Extract the (x, y) coordinate from the center of the cell holding the provided text.  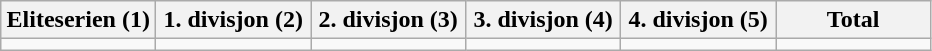
4. divisjon (5) (698, 20)
Eliteserien (1) (78, 20)
3. divisjon (4) (544, 20)
1. divisjon (2) (234, 20)
2. divisjon (3) (388, 20)
Total (854, 20)
